Locate the cell with the specified text and output its [x, y] center coordinate. 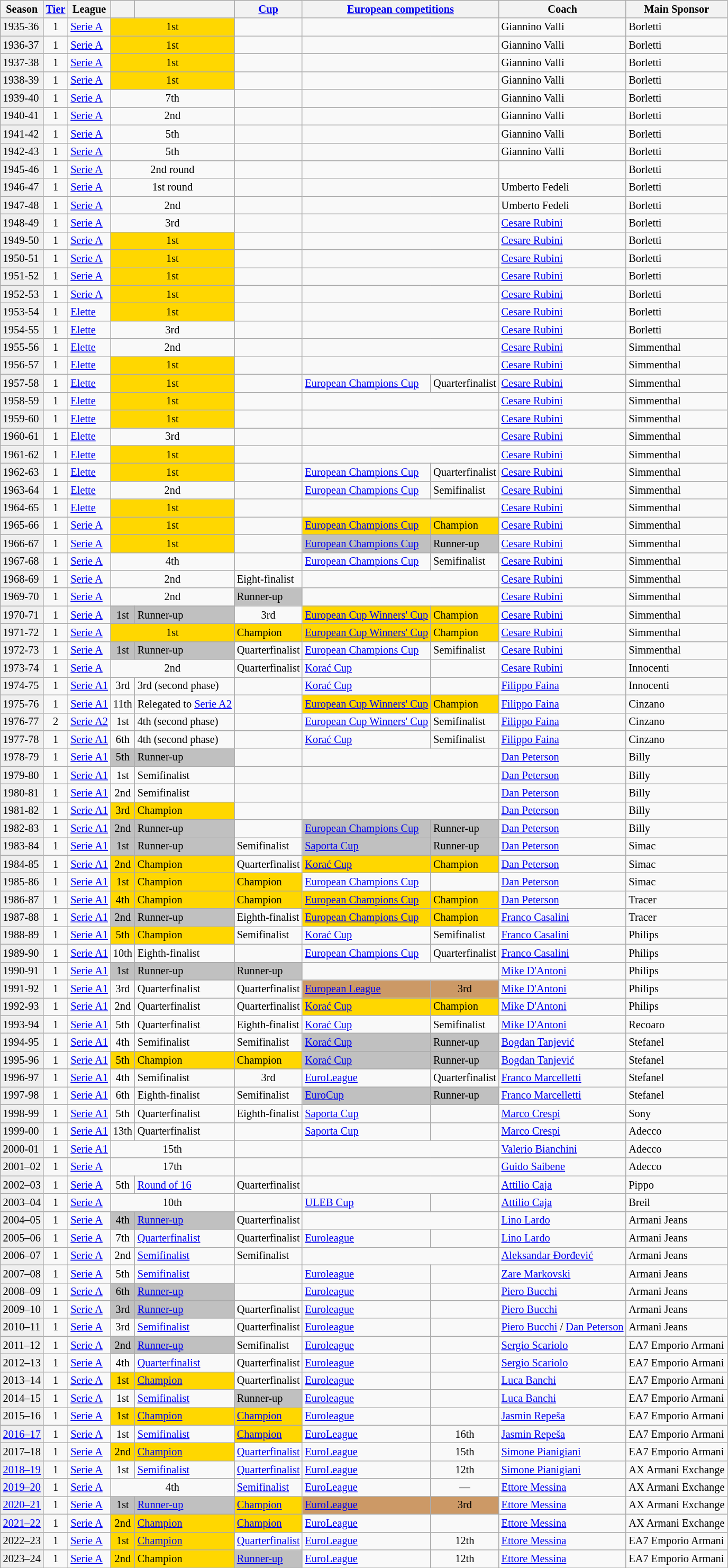
ULEB Cup [366, 1202]
2013–14 [22, 1381]
2019–20 [22, 1488]
1996-97 [22, 1078]
1975-76 [22, 704]
1964-65 [22, 508]
1950-51 [22, 259]
2009–10 [22, 1309]
1981-82 [22, 811]
Piero Bucchi / Dan Peterson [563, 1327]
1983-84 [22, 846]
17th [172, 1167]
1994-95 [22, 1042]
2012–13 [22, 1363]
1984-85 [22, 864]
Cup [269, 9]
2000-01 [22, 1149]
Sony [676, 1113]
Breil [676, 1202]
1965-66 [22, 525]
1993-94 [22, 1025]
1999-00 [22, 1131]
1948-49 [22, 223]
Coach [563, 9]
1938-39 [22, 80]
1997-98 [22, 1095]
EuroCup [366, 1095]
2002–03 [22, 1185]
1939-40 [22, 98]
2010–11 [22, 1327]
1961-62 [22, 455]
1946-47 [22, 187]
Aleksandar Đorđević [563, 1256]
1988-89 [22, 935]
Round of 16 [185, 1185]
1980-81 [22, 793]
1949-50 [22, 241]
1995-96 [22, 1060]
1951-52 [22, 276]
2003–04 [22, 1202]
1978-79 [22, 757]
1991-92 [22, 989]
1976-77 [22, 722]
1955-56 [22, 348]
1945-46 [22, 169]
Zare Markovski [563, 1274]
3rd (second phase) [185, 686]
Main Sponsor [676, 9]
1992-93 [22, 1007]
2005–06 [22, 1238]
1974-75 [22, 686]
1947-48 [22, 205]
Season [22, 9]
1st round [172, 187]
2015–16 [22, 1416]
1970-71 [22, 615]
2008–09 [22, 1292]
1959-60 [22, 419]
1957-58 [22, 383]
Serie A2 [89, 722]
1963-64 [22, 490]
1954-55 [22, 330]
1973-74 [22, 668]
1977-78 [22, 739]
1986-87 [22, 900]
European League [366, 989]
1990-91 [22, 971]
Pippo [676, 1185]
2 [56, 722]
1987-88 [22, 918]
1989-90 [22, 953]
1969-70 [22, 597]
Recoaro [676, 1025]
2017–18 [22, 1452]
1971-72 [22, 632]
13th [123, 1131]
1937-38 [22, 62]
2021–22 [22, 1523]
2nd round [172, 169]
1960-61 [22, 437]
1952-53 [22, 294]
1985-86 [22, 882]
Eight-finalist [269, 579]
— [465, 1488]
Tier [56, 9]
1936-37 [22, 45]
Valerio Bianchini [563, 1149]
2022–23 [22, 1541]
2011–12 [22, 1345]
1966-67 [22, 543]
1962-63 [22, 472]
1958-59 [22, 401]
2018–19 [22, 1470]
2006–07 [22, 1256]
2001–02 [22, 1167]
2020–21 [22, 1505]
1956-57 [22, 365]
1998-99 [22, 1113]
1982-83 [22, 829]
Relegated to Serie A2 [185, 704]
1940-41 [22, 116]
1942-43 [22, 152]
1968-69 [22, 579]
2016–17 [22, 1434]
1953-54 [22, 312]
1941-42 [22, 134]
1979-80 [22, 775]
European competitions [400, 9]
Guido Saibene [563, 1167]
2004–05 [22, 1220]
11th [123, 704]
2023–24 [22, 1558]
2014–15 [22, 1399]
16th [465, 1434]
1972-73 [22, 650]
League [89, 9]
2007–08 [22, 1274]
1935-36 [22, 27]
1967-68 [22, 561]
